Return the (X, Y) coordinate for the center point of the cell that contains the specified text.  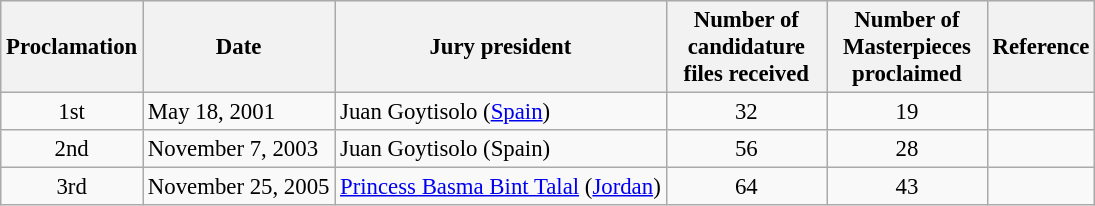
Date (239, 47)
Number of Masterpieces proclaimed (908, 47)
Number of candidature files received (746, 47)
64 (746, 187)
32 (746, 111)
19 (908, 111)
2nd (72, 149)
Reference (1041, 47)
3rd (72, 187)
November 25, 2005 (239, 187)
43 (908, 187)
28 (908, 149)
November 7, 2003 (239, 149)
May 18, 2001 (239, 111)
1st (72, 111)
Proclamation (72, 47)
Jury president (500, 47)
Princess Basma Bint Talal (Jordan) (500, 187)
56 (746, 149)
